Return the [x, y] coordinate for the center point of the cell that contains the specified text.  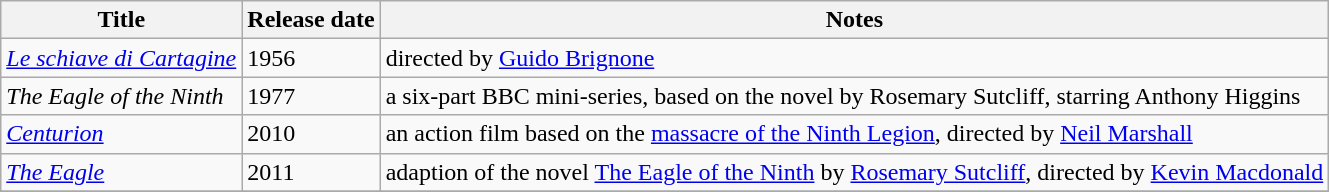
Notes [854, 20]
The Eagle [122, 172]
Le schiave di Cartagine [122, 58]
2011 [311, 172]
directed by Guido Brignone [854, 58]
Centurion [122, 134]
1977 [311, 96]
1956 [311, 58]
Release date [311, 20]
an action film based on the massacre of the Ninth Legion, directed by Neil Marshall [854, 134]
a six-part BBC mini-series, based on the novel by Rosemary Sutcliff, starring Anthony Higgins [854, 96]
adaption of the novel The Eagle of the Ninth by Rosemary Sutcliff, directed by Kevin Macdonald [854, 172]
Title [122, 20]
2010 [311, 134]
The Eagle of the Ninth [122, 96]
